Find where the given text appears and provide that cell's center as (x, y) coordinate. 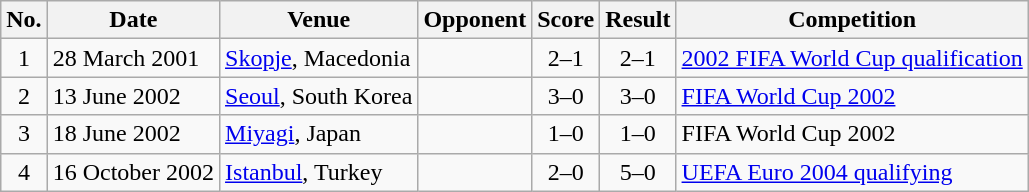
No. (24, 20)
Venue (319, 20)
Result (638, 20)
Skopje, Macedonia (319, 58)
2–0 (566, 172)
5–0 (638, 172)
Competition (852, 20)
16 October 2002 (133, 172)
Istanbul, Turkey (319, 172)
Date (133, 20)
18 June 2002 (133, 134)
Seoul, South Korea (319, 96)
Opponent (475, 20)
UEFA Euro 2004 qualifying (852, 172)
2 (24, 96)
4 (24, 172)
1 (24, 58)
3 (24, 134)
28 March 2001 (133, 58)
Score (566, 20)
2002 FIFA World Cup qualification (852, 58)
13 June 2002 (133, 96)
Miyagi, Japan (319, 134)
